Detect which cell encompasses the target text, then output its (x, y) center coordinate. 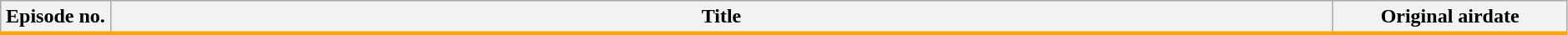
Title (722, 17)
Episode no. (55, 17)
Original airdate (1450, 17)
